Output the [X, Y] coordinate of the center of the cell containing the given text.  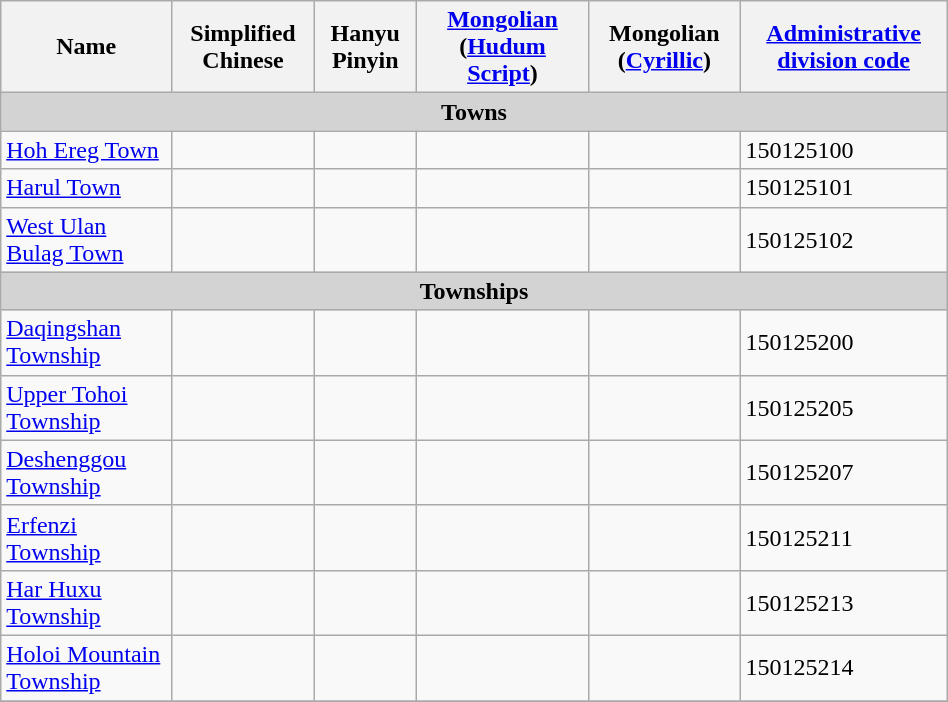
Upper Tohoi Township [86, 408]
Hanyu Pinyin [365, 47]
Name [86, 47]
Mongolian (Cyrillic) [664, 47]
West Ulan Bulag Town [86, 240]
Towns [474, 112]
150125102 [844, 240]
150125205 [844, 408]
Erfenzi Township [86, 538]
Harul Town [86, 188]
Holoi Mountain Township [86, 668]
150125207 [844, 472]
Deshenggou Township [86, 472]
150125101 [844, 188]
Hoh Ereg Town [86, 150]
Administrative division code [844, 47]
150125213 [844, 602]
Townships [474, 291]
150125200 [844, 342]
Simplified Chinese [243, 47]
Daqingshan Township [86, 342]
150125211 [844, 538]
Har Huxu Township [86, 602]
150125100 [844, 150]
Mongolian (Hudum Script) [502, 47]
150125214 [844, 668]
